Scan for the cell matching the given text and deliver its (X, Y) coordinate at center. 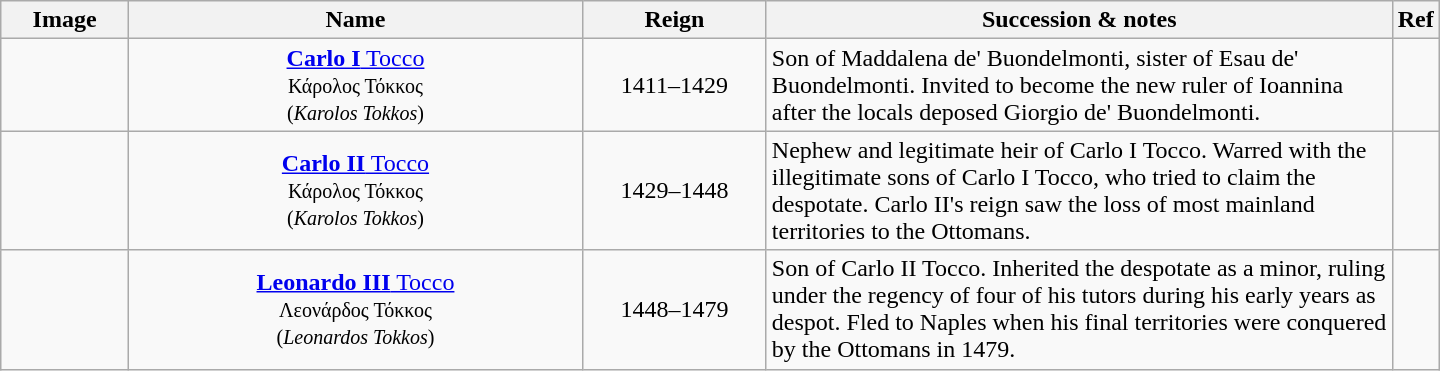
Leonardo III ToccoΛεονάρδος Τόκκος(Leonardos Tokkos) (355, 310)
1429–1448 (675, 190)
Succession & notes (1079, 20)
Carlo I ToccoΚάρολος Τόκκος(Karolos Tokkos) (355, 85)
1448–1479 (675, 310)
Carlo II ToccoΚάρολος Τόκκος(Karolos Tokkos) (355, 190)
Name (355, 20)
Image (65, 20)
Ref (1416, 20)
1411–1429 (675, 85)
Reign (675, 20)
